Detect which cell encompasses the target text, then output its [x, y] center coordinate. 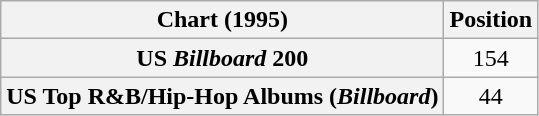
Chart (1995) [222, 20]
Position [491, 20]
US Billboard 200 [222, 58]
US Top R&B/Hip-Hop Albums (Billboard) [222, 96]
154 [491, 58]
44 [491, 96]
